Return (X, Y) of the center of cell containing provided text 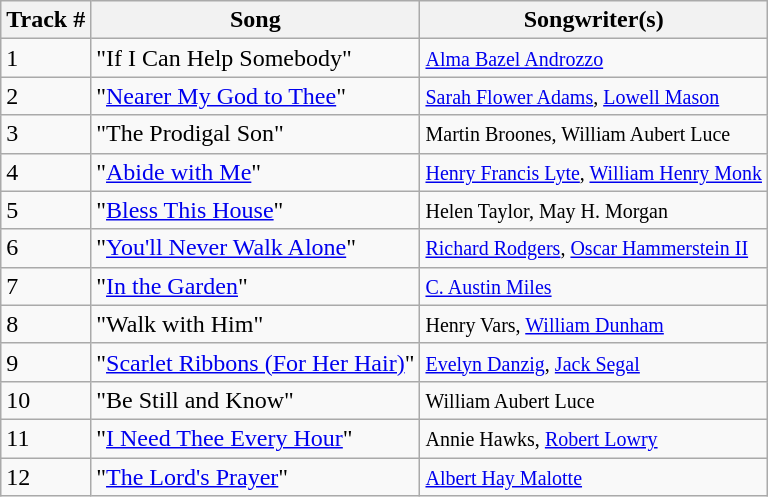
"You'll Never Walk Alone" (256, 248)
"Walk with Him" (256, 324)
2 (46, 96)
"In the Garden" (256, 286)
"Be Still and Know" (256, 400)
Song (256, 20)
1 (46, 58)
"The Lord's Prayer" (256, 477)
Annie Hawks, Robert Lowry (594, 438)
Evelyn Danzig, Jack Segal (594, 362)
"Nearer My God to Thee" (256, 96)
12 (46, 477)
7 (46, 286)
8 (46, 324)
"If I Can Help Somebody" (256, 58)
Sarah Flower Adams, Lowell Mason (594, 96)
"Scarlet Ribbons (For Her Hair)" (256, 362)
Helen Taylor, May H. Morgan (594, 210)
Richard Rodgers, Oscar Hammerstein II (594, 248)
Albert Hay Malotte (594, 477)
3 (46, 134)
Track # (46, 20)
"Abide with Me" (256, 172)
6 (46, 248)
11 (46, 438)
4 (46, 172)
C. Austin Miles (594, 286)
9 (46, 362)
Henry Francis Lyte, William Henry Monk (594, 172)
William Aubert Luce (594, 400)
Songwriter(s) (594, 20)
"I Need Thee Every Hour" (256, 438)
Henry Vars, William Dunham (594, 324)
10 (46, 400)
5 (46, 210)
"Bless This House" (256, 210)
Alma Bazel Androzzo (594, 58)
Martin Broones, William Aubert Luce (594, 134)
"The Prodigal Son" (256, 134)
